Return [X, Y] of the center of cell containing provided text 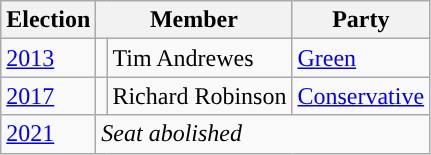
Election [48, 20]
Member [194, 20]
2017 [48, 96]
2013 [48, 58]
Richard Robinson [200, 96]
Seat abolished [263, 134]
Green [361, 58]
Tim Andrewes [200, 58]
2021 [48, 134]
Party [361, 20]
Conservative [361, 96]
